Extract the [x, y] coordinate from the center of the cell holding the provided text.  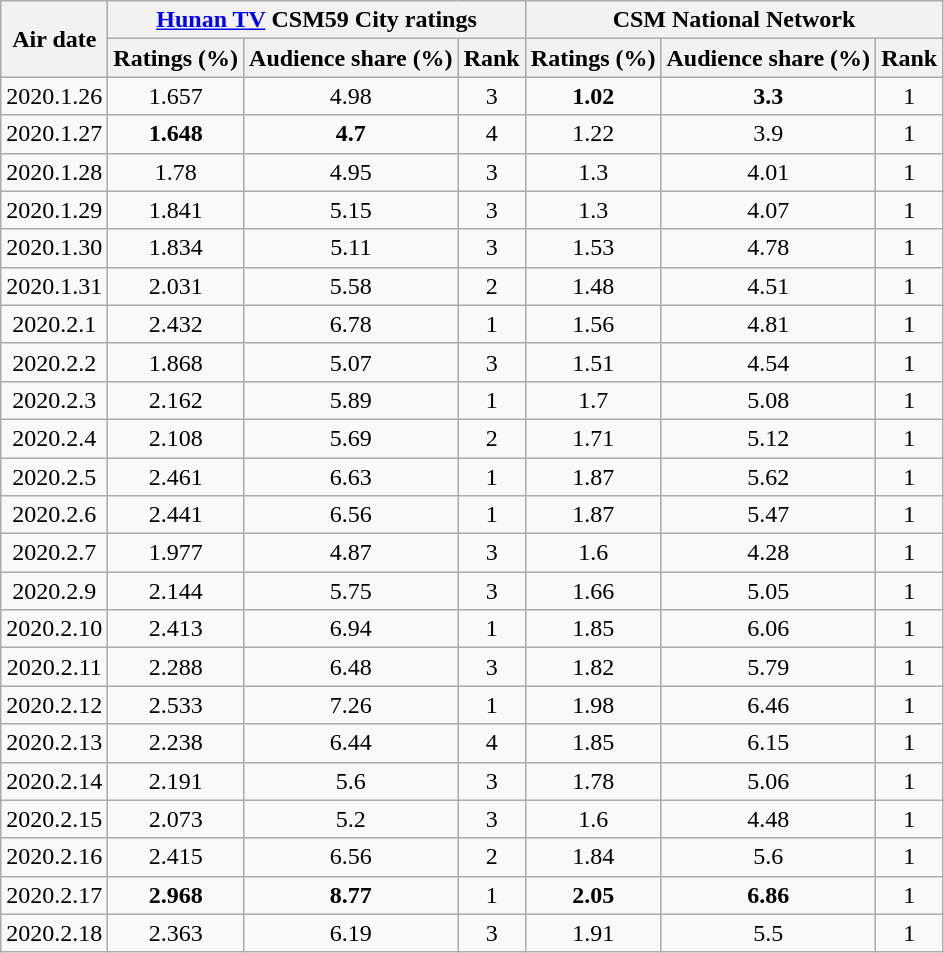
1.648 [176, 134]
4.28 [768, 553]
2.191 [176, 781]
6.15 [768, 743]
2.415 [176, 857]
6.78 [352, 324]
6.63 [352, 477]
5.75 [352, 591]
2020.2.5 [54, 477]
5.47 [768, 515]
2020.2.9 [54, 591]
1.657 [176, 96]
2020.2.15 [54, 819]
2020.2.17 [54, 895]
5.2 [352, 819]
4.54 [768, 362]
3.3 [768, 96]
2020.2.11 [54, 667]
5.15 [352, 210]
2.432 [176, 324]
2020.2.14 [54, 781]
2020.2.2 [54, 362]
5.58 [352, 286]
1.66 [593, 591]
8.77 [352, 895]
1.51 [593, 362]
2020.2.4 [54, 438]
2.533 [176, 705]
6.06 [768, 629]
2.05 [593, 895]
1.7 [593, 400]
2020.2.10 [54, 629]
2020.2.16 [54, 857]
4.95 [352, 172]
2020.2.18 [54, 933]
1.71 [593, 438]
2.363 [176, 933]
CSM National Network [734, 20]
6.46 [768, 705]
2020.2.6 [54, 515]
5.11 [352, 248]
6.48 [352, 667]
2.031 [176, 286]
2.144 [176, 591]
2.162 [176, 400]
Hunan TV CSM59 City ratings [316, 20]
2020.1.26 [54, 96]
2.108 [176, 438]
5.5 [768, 933]
2020.1.31 [54, 286]
6.86 [768, 895]
1.56 [593, 324]
1.834 [176, 248]
2020.2.7 [54, 553]
1.53 [593, 248]
5.12 [768, 438]
2.441 [176, 515]
3.9 [768, 134]
4.81 [768, 324]
4.87 [352, 553]
4.98 [352, 96]
1.98 [593, 705]
1.977 [176, 553]
1.84 [593, 857]
1.22 [593, 134]
1.82 [593, 667]
6.94 [352, 629]
2.073 [176, 819]
1.48 [593, 286]
2.238 [176, 743]
5.69 [352, 438]
5.62 [768, 477]
6.44 [352, 743]
2020.2.13 [54, 743]
4.78 [768, 248]
2020.2.12 [54, 705]
4.48 [768, 819]
5.07 [352, 362]
1.841 [176, 210]
6.19 [352, 933]
5.08 [768, 400]
2020.1.27 [54, 134]
2.413 [176, 629]
4.51 [768, 286]
2.968 [176, 895]
2.288 [176, 667]
Air date [54, 39]
4.01 [768, 172]
5.79 [768, 667]
2020.1.29 [54, 210]
5.05 [768, 591]
2020.2.1 [54, 324]
2020.1.30 [54, 248]
4.07 [768, 210]
4.7 [352, 134]
2020.2.3 [54, 400]
1.91 [593, 933]
1.868 [176, 362]
7.26 [352, 705]
5.06 [768, 781]
2020.1.28 [54, 172]
2.461 [176, 477]
5.89 [352, 400]
1.02 [593, 96]
